Determine the (X, Y) coordinate at the center of the cell enclosing the given text.  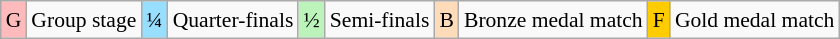
Group stage (84, 20)
¼ (154, 20)
B (446, 20)
F (659, 20)
Quarter-finals (234, 20)
Semi-finals (380, 20)
Bronze medal match (554, 20)
G (14, 20)
½ (311, 20)
Gold medal match (755, 20)
